Find where the given text appears and provide that cell's center as [X, Y] coordinate. 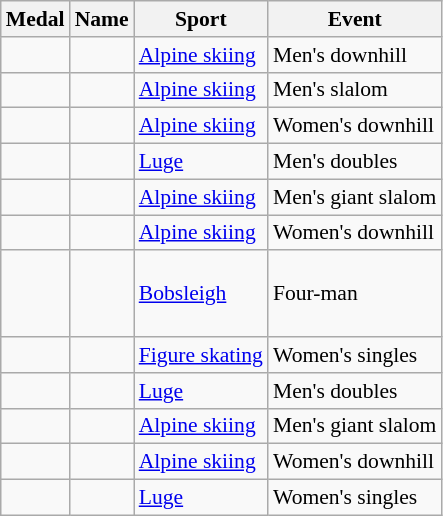
Sport [201, 19]
Men's slalom [355, 90]
Four-man [355, 294]
Bobsleigh [201, 294]
Name [102, 19]
Figure skating [201, 355]
Medal [36, 19]
Men's downhill [355, 55]
Event [355, 19]
